Pinpoint the cell where the given text exists, returning its [X, Y] midpoint coordinate. 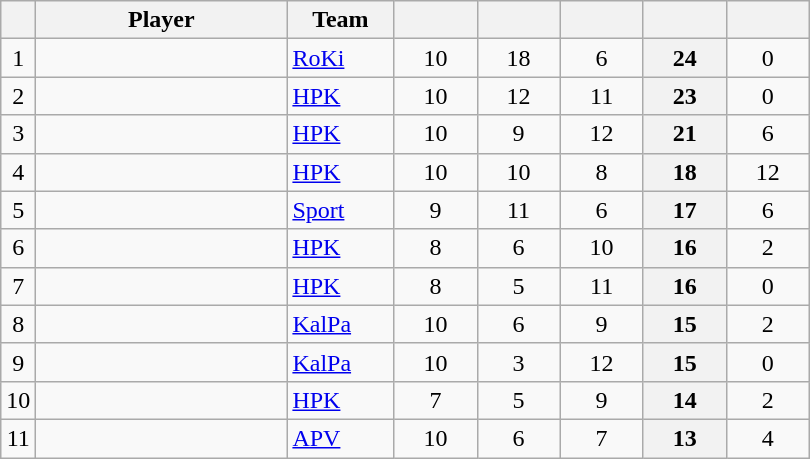
24 [684, 58]
Sport [340, 210]
23 [684, 96]
13 [684, 438]
RoKi [340, 58]
APV [340, 438]
1 [18, 58]
Player [162, 20]
Team [340, 20]
17 [684, 210]
14 [684, 400]
21 [684, 134]
